For the text-containing cell, return its midpoint in [x, y] coordinate format. 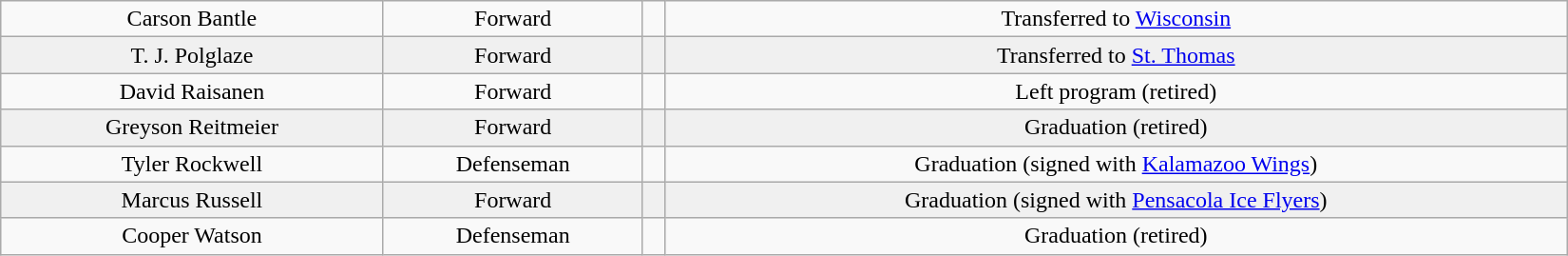
Graduation (signed with Kalamazoo Wings) [1116, 164]
Marcus Russell [192, 200]
T. J. Polglaze [192, 55]
David Raisanen [192, 91]
Graduation (signed with Pensacola Ice Flyers) [1116, 200]
Left program (retired) [1116, 91]
Tyler Rockwell [192, 164]
Carson Bantle [192, 19]
Cooper Watson [192, 236]
Transferred to Wisconsin [1116, 19]
Greyson Reitmeier [192, 128]
Transferred to St. Thomas [1116, 55]
